For the text-containing cell, return its midpoint in (x, y) coordinate format. 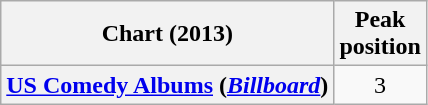
3 (380, 85)
Chart (2013) (168, 34)
US Comedy Albums (Billboard) (168, 85)
Peakposition (380, 34)
